Extract the (x, y) coordinate from the center of the cell holding the provided text.  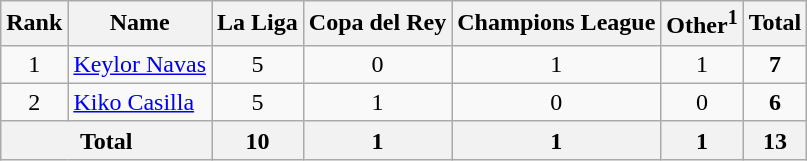
Champions League (556, 24)
Rank (34, 24)
Kiko Casilla (140, 102)
Name (140, 24)
Other1 (702, 24)
Keylor Navas (140, 64)
2 (34, 102)
La Liga (258, 24)
Copa del Rey (377, 24)
10 (258, 140)
13 (775, 140)
7 (775, 64)
6 (775, 102)
